Detect which cell encompasses the target text, then output its (X, Y) center coordinate. 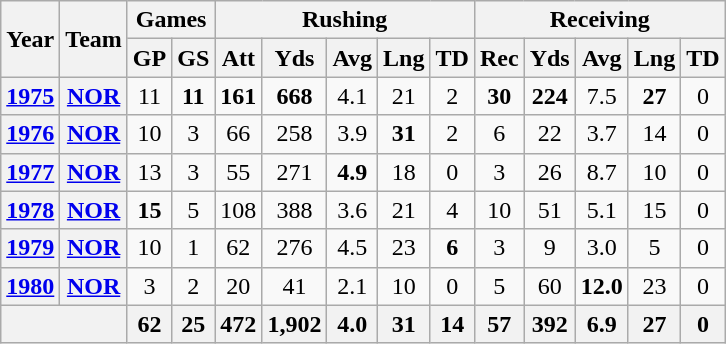
GP (149, 58)
55 (238, 172)
4.1 (352, 96)
1976 (30, 134)
22 (550, 134)
271 (294, 172)
Year (30, 39)
392 (550, 324)
4.0 (352, 324)
472 (238, 324)
5.1 (602, 210)
1977 (30, 172)
Receiving (600, 20)
3.6 (352, 210)
1979 (30, 248)
3.0 (602, 248)
12.0 (602, 286)
161 (238, 96)
20 (238, 286)
1978 (30, 210)
1,902 (294, 324)
25 (194, 324)
Team (94, 39)
Rec (499, 58)
Games (170, 20)
2.1 (352, 286)
6.9 (602, 324)
18 (404, 172)
258 (294, 134)
1975 (30, 96)
13 (149, 172)
668 (294, 96)
4.9 (352, 172)
Att (238, 58)
3.9 (352, 134)
7.5 (602, 96)
388 (294, 210)
1980 (30, 286)
4 (452, 210)
60 (550, 286)
4.5 (352, 248)
108 (238, 210)
66 (238, 134)
41 (294, 286)
3.7 (602, 134)
51 (550, 210)
8.7 (602, 172)
276 (294, 248)
224 (550, 96)
GS (194, 58)
57 (499, 324)
Rushing (345, 20)
26 (550, 172)
9 (550, 248)
30 (499, 96)
1 (194, 248)
